Capture the cell that displays the provided text and extract its [x, y] central coordinate. 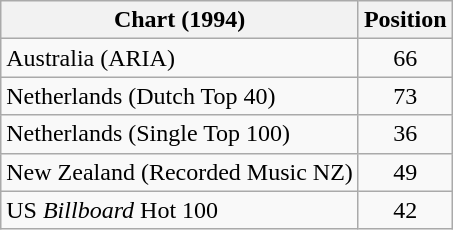
Chart (1994) [180, 20]
49 [405, 172]
42 [405, 210]
New Zealand (Recorded Music NZ) [180, 172]
Netherlands (Dutch Top 40) [180, 96]
US Billboard Hot 100 [180, 210]
66 [405, 58]
Position [405, 20]
Australia (ARIA) [180, 58]
36 [405, 134]
73 [405, 96]
Netherlands (Single Top 100) [180, 134]
